Output the (x, y) coordinate of the center of the cell containing the given text.  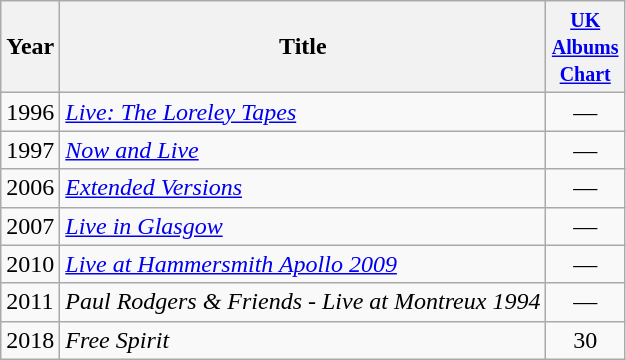
Now and Live (303, 150)
2011 (30, 302)
Year (30, 47)
Live at Hammersmith Apollo 2009 (303, 264)
Title (303, 47)
30 (586, 340)
Paul Rodgers & Friends - Live at Montreux 1994 (303, 302)
Live: The Loreley Tapes (303, 112)
2006 (30, 188)
Free Spirit (303, 340)
2007 (30, 226)
2018 (30, 340)
2010 (30, 264)
1996 (30, 112)
1997 (30, 150)
Live in Glasgow (303, 226)
Extended Versions (303, 188)
UK Albums Chart (586, 47)
